Scan for the cell matching the given text and deliver its (X, Y) coordinate at center. 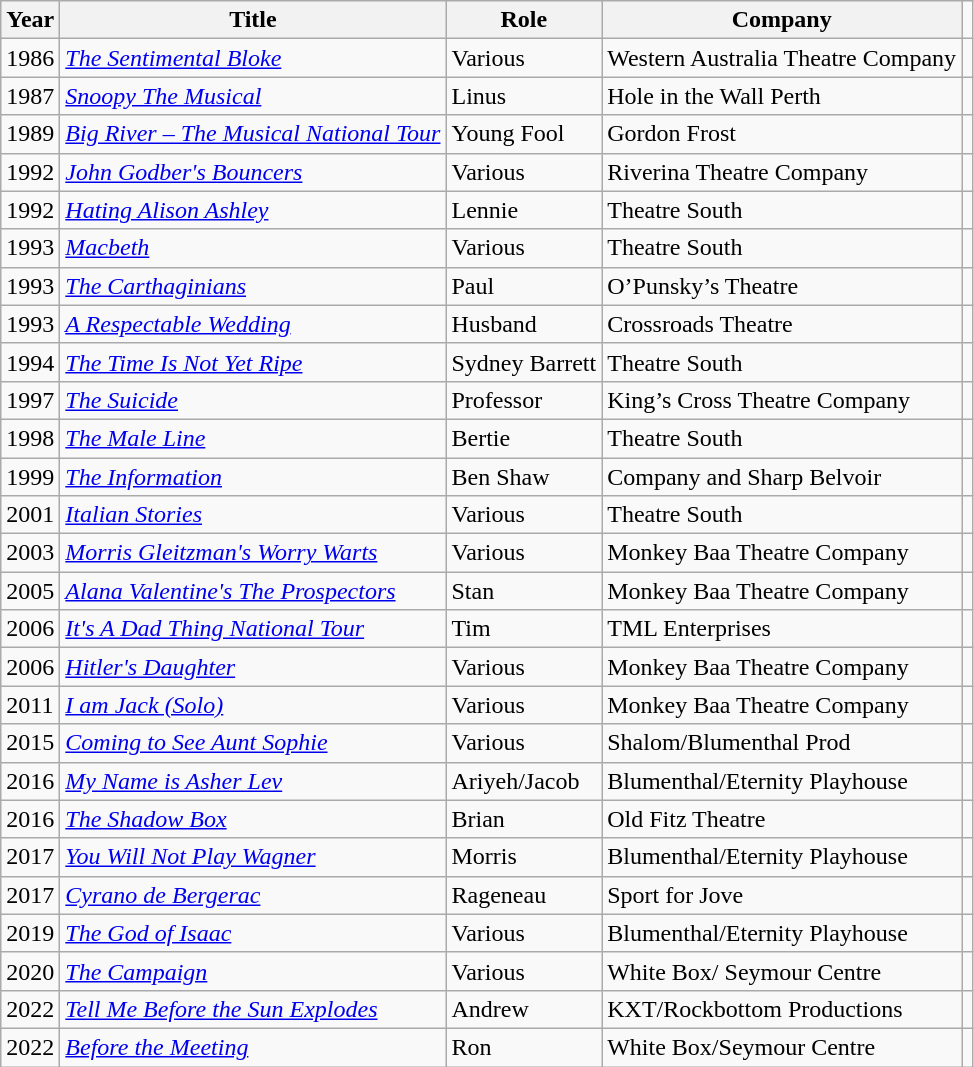
Professor (524, 400)
1986 (30, 58)
Sport for Jove (782, 895)
The Time Is Not Yet Ripe (253, 362)
Cyrano de Bergerac (253, 895)
Snoopy The Musical (253, 96)
The Carthaginians (253, 286)
Rageneau (524, 895)
Gordon Frost (782, 134)
Brian (524, 819)
1999 (30, 477)
1994 (30, 362)
1989 (30, 134)
Company and Sharp Belvoir (782, 477)
1987 (30, 96)
Year (30, 20)
Ron (524, 1047)
Hole in the Wall Perth (782, 96)
Hating Alison Ashley (253, 210)
Role (524, 20)
Italian Stories (253, 515)
Big River – The Musical National Tour (253, 134)
Andrew (524, 1009)
The Information (253, 477)
Stan (524, 591)
White Box/Seymour Centre (782, 1047)
2020 (30, 971)
Morris Gleitzman's Worry Warts (253, 553)
Lennie (524, 210)
O’Punsky’s Theatre (782, 286)
Husband (524, 324)
The Sentimental Bloke (253, 58)
Bertie (524, 438)
TML Enterprises (782, 629)
The Campaign (253, 971)
Coming to See Aunt Sophie (253, 743)
Shalom/Blumenthal Prod (782, 743)
Old Fitz Theatre (782, 819)
I am Jack (Solo) (253, 705)
Tell Me Before the Sun Explodes (253, 1009)
The God of Isaac (253, 933)
White Box/ Seymour Centre (782, 971)
Linus (524, 96)
1997 (30, 400)
2019 (30, 933)
Before the Meeting (253, 1047)
2003 (30, 553)
My Name is Asher Lev (253, 781)
Tim (524, 629)
Young Fool (524, 134)
Ariyeh/Jacob (524, 781)
1998 (30, 438)
The Male Line (253, 438)
Macbeth (253, 248)
King’s Cross Theatre Company (782, 400)
Title (253, 20)
2001 (30, 515)
You Will Not Play Wagner (253, 857)
Morris (524, 857)
2005 (30, 591)
The Suicide (253, 400)
John Godber's Bouncers (253, 172)
Crossroads Theatre (782, 324)
The Shadow Box (253, 819)
Company (782, 20)
A Respectable Wedding (253, 324)
Western Australia Theatre Company (782, 58)
KXT/Rockbottom Productions (782, 1009)
Sydney Barrett (524, 362)
2015 (30, 743)
2011 (30, 705)
Riverina Theatre Company (782, 172)
Hitler's Daughter (253, 667)
Alana Valentine's The Prospectors (253, 591)
It's A Dad Thing National Tour (253, 629)
Paul (524, 286)
Ben Shaw (524, 477)
